From the cell containing the given text, extract its center point as (x, y) coordinate. 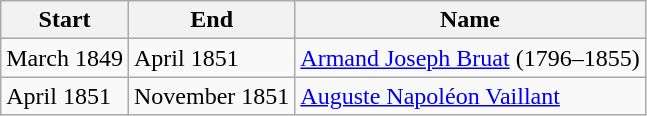
Start (65, 20)
March 1849 (65, 58)
Name (470, 20)
November 1851 (211, 96)
Auguste Napoléon Vaillant (470, 96)
End (211, 20)
Armand Joseph Bruat (1796–1855) (470, 58)
